Return [x, y] of the center of cell containing provided text 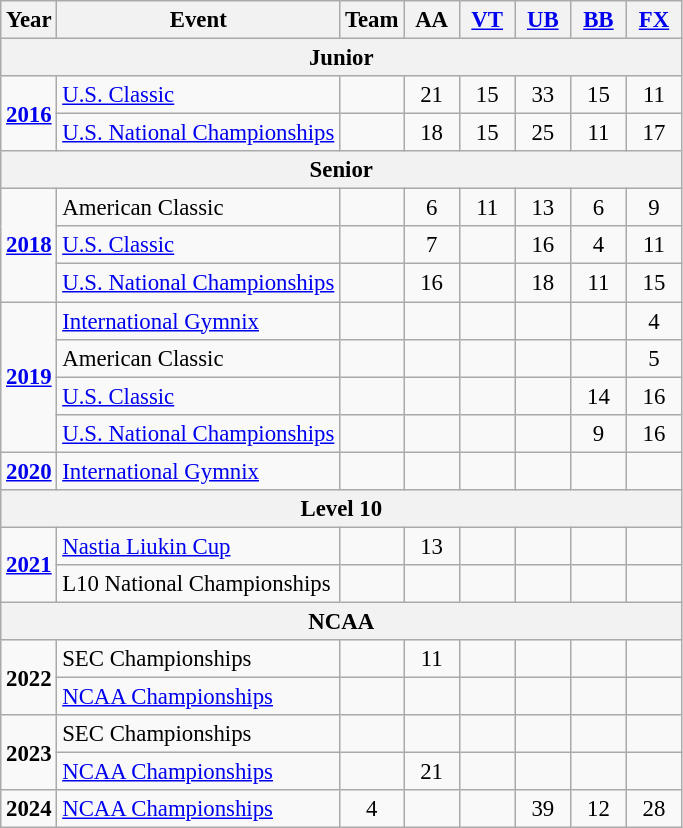
2023 [29, 752]
2021 [29, 564]
7 [432, 245]
Senior [342, 170]
Team [372, 20]
17 [654, 133]
BB [599, 20]
Junior [342, 58]
5 [654, 358]
Year [29, 20]
Event [198, 20]
Nastia Liukin Cup [198, 546]
25 [543, 133]
14 [599, 396]
2016 [29, 114]
NCAA [342, 621]
12 [599, 809]
L10 National Championships [198, 584]
2020 [29, 471]
33 [543, 95]
AA [432, 20]
Level 10 [342, 509]
2022 [29, 678]
2019 [29, 377]
2018 [29, 246]
2024 [29, 809]
VT [487, 20]
FX [654, 20]
39 [543, 809]
UB [543, 20]
28 [654, 809]
